Detect which cell encompasses the target text, then output its [X, Y] center coordinate. 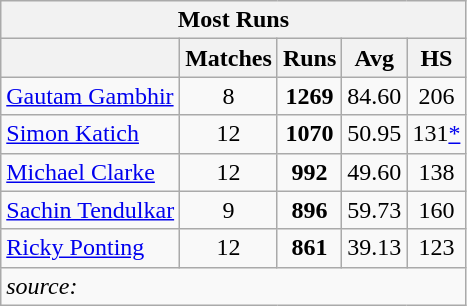
206 [436, 96]
84.60 [374, 96]
Ricky Ponting [90, 248]
160 [436, 210]
8 [229, 96]
896 [309, 210]
Gautam Gambhir [90, 96]
49.60 [374, 172]
Sachin Tendulkar [90, 210]
Michael Clarke [90, 172]
992 [309, 172]
source: [234, 286]
138 [436, 172]
HS [436, 58]
9 [229, 210]
Most Runs [234, 20]
Avg [374, 58]
39.13 [374, 248]
Simon Katich [90, 134]
1269 [309, 96]
123 [436, 248]
861 [309, 248]
59.73 [374, 210]
131* [436, 134]
1070 [309, 134]
Matches [229, 58]
Runs [309, 58]
50.95 [374, 134]
